Determine the (x, y) coordinate at the center of the cell enclosing the given text.  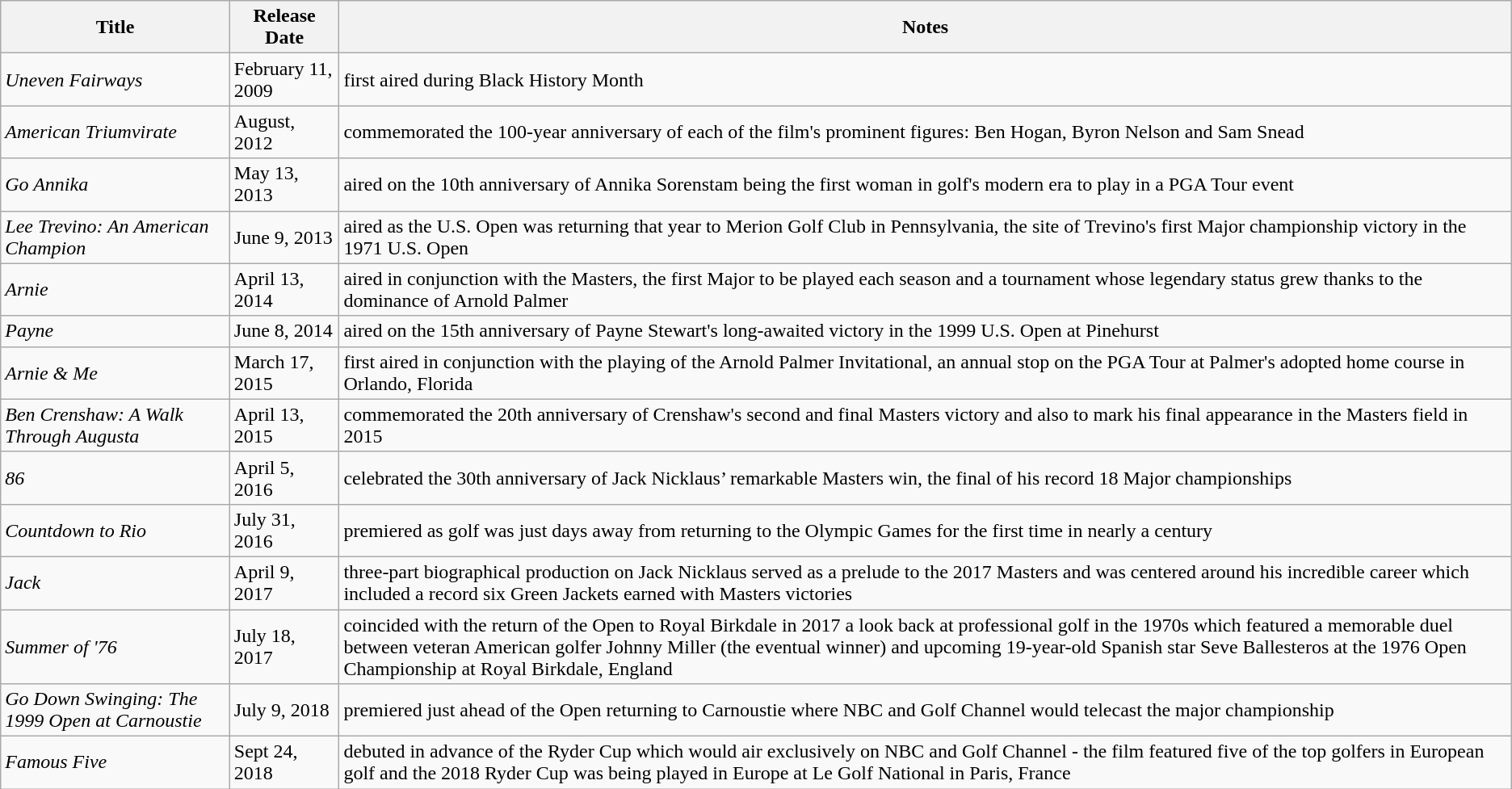
celebrated the 30th anniversary of Jack Nicklaus’ remarkable Masters win, the final of his record 18 Major championships (926, 478)
commemorated the 100-year anniversary of each of the film's prominent figures: Ben Hogan, Byron Nelson and Sam Snead (926, 132)
first aired during Black History Month (926, 79)
June 8, 2014 (284, 331)
August, 2012 (284, 132)
Jack (115, 583)
May 13, 2013 (284, 184)
Arnie (115, 289)
aired on the 10th anniversary of Annika Sorenstam being the first woman in golf's modern era to play in a PGA Tour event (926, 184)
July 18, 2017 (284, 646)
Title (115, 27)
Arnie & Me (115, 373)
Ben Crenshaw: A Walk Through Augusta (115, 425)
Payne (115, 331)
premiered as golf was just days away from returning to the Olympic Games for the first time in nearly a century (926, 530)
Go Annika (115, 184)
March 17, 2015 (284, 373)
Uneven Fairways (115, 79)
Sept 24, 2018 (284, 762)
February 11, 2009 (284, 79)
86 (115, 478)
Release Date (284, 27)
July 31, 2016 (284, 530)
Famous Five (115, 762)
Summer of '76 (115, 646)
commemorated the 20th anniversary of Crenshaw's second and final Masters victory and also to mark his final appearance in the Masters field in 2015 (926, 425)
July 9, 2018 (284, 711)
Countdown to Rio (115, 530)
April 9, 2017 (284, 583)
premiered just ahead of the Open returning to Carnoustie where NBC and Golf Channel would telecast the major championship (926, 711)
Go Down Swinging: The 1999 Open at Carnoustie (115, 711)
April 13, 2015 (284, 425)
June 9, 2013 (284, 237)
Lee Trevino: An American Champion (115, 237)
aired on the 15th anniversary of Payne Stewart's long-awaited victory in the 1999 U.S. Open at Pinehurst (926, 331)
April 5, 2016 (284, 478)
April 13, 2014 (284, 289)
American Triumvirate (115, 132)
Notes (926, 27)
